Return (X, Y) of the center of cell containing provided text 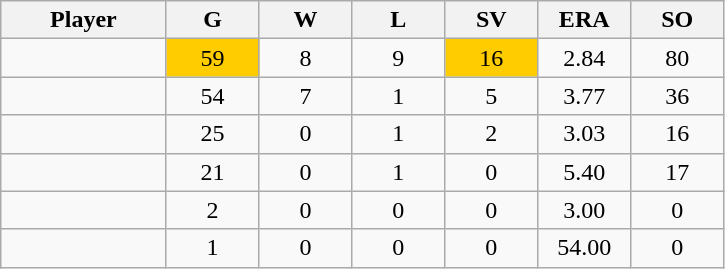
54.00 (584, 248)
9 (398, 58)
36 (678, 96)
W (306, 20)
SV (492, 20)
21 (212, 172)
25 (212, 134)
G (212, 20)
3.00 (584, 210)
7 (306, 96)
80 (678, 58)
L (398, 20)
59 (212, 58)
2.84 (584, 58)
5.40 (584, 172)
SO (678, 20)
3.03 (584, 134)
Player (84, 20)
8 (306, 58)
ERA (584, 20)
17 (678, 172)
54 (212, 96)
5 (492, 96)
3.77 (584, 96)
